Search for the cell housing the specified text and yield its [x, y] center coordinate. 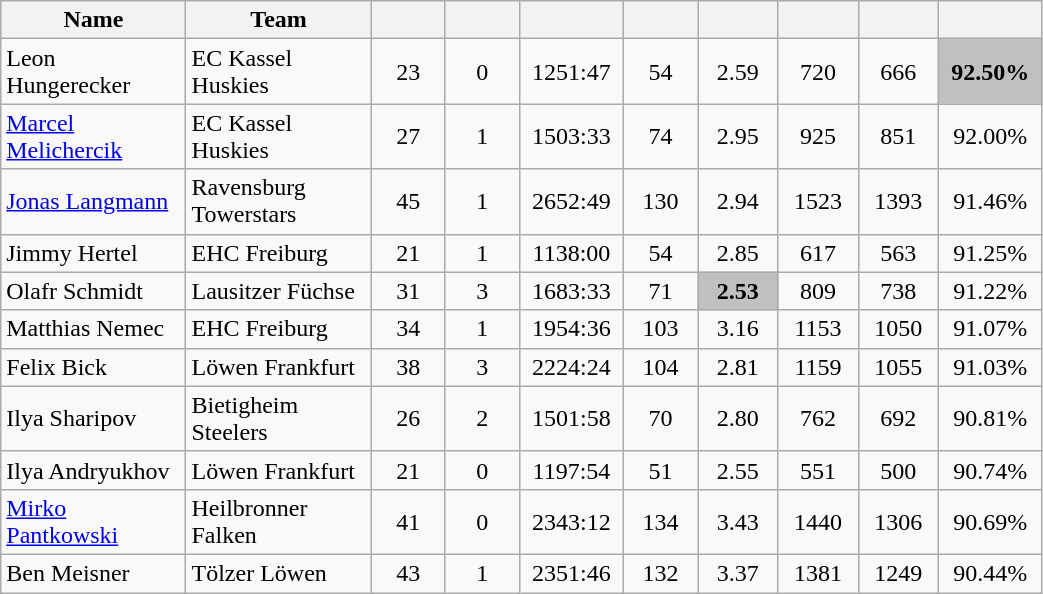
851 [898, 136]
90.69% [990, 522]
31 [408, 291]
2224:24 [571, 367]
Tölzer Löwen [278, 573]
Felix Bick [94, 367]
90.44% [990, 573]
90.81% [990, 418]
43 [408, 573]
1503:33 [571, 136]
45 [408, 202]
1159 [818, 367]
2.81 [738, 367]
Bietigheim Steelers [278, 418]
Leon Hungerecker [94, 72]
2.55 [738, 470]
71 [661, 291]
500 [898, 470]
1055 [898, 367]
1440 [818, 522]
1138:00 [571, 253]
91.25% [990, 253]
809 [818, 291]
1306 [898, 522]
38 [408, 367]
738 [898, 291]
70 [661, 418]
3.37 [738, 573]
91.07% [990, 329]
925 [818, 136]
2351:46 [571, 573]
1523 [818, 202]
1251:47 [571, 72]
51 [661, 470]
26 [408, 418]
2.59 [738, 72]
Lausitzer Füchse [278, 291]
90.74% [990, 470]
Jonas Langmann [94, 202]
23 [408, 72]
2343:12 [571, 522]
551 [818, 470]
2.80 [738, 418]
Heilbronner Falken [278, 522]
563 [898, 253]
666 [898, 72]
2.85 [738, 253]
2652:49 [571, 202]
3.43 [738, 522]
2.95 [738, 136]
1197:54 [571, 470]
74 [661, 136]
617 [818, 253]
1153 [818, 329]
91.03% [990, 367]
Name [94, 20]
Ben Meisner [94, 573]
1954:36 [571, 329]
Marcel Melichercik [94, 136]
1381 [818, 573]
692 [898, 418]
134 [661, 522]
1249 [898, 573]
Matthias Nemec [94, 329]
1501:58 [571, 418]
2 [482, 418]
132 [661, 573]
27 [408, 136]
762 [818, 418]
2.94 [738, 202]
34 [408, 329]
Jimmy Hertel [94, 253]
1683:33 [571, 291]
Mirko Pantkowski [94, 522]
104 [661, 367]
2.53 [738, 291]
Ilya Andryukhov [94, 470]
91.46% [990, 202]
130 [661, 202]
3.16 [738, 329]
Olafr Schmidt [94, 291]
92.00% [990, 136]
91.22% [990, 291]
92.50% [990, 72]
Ravensburg Towerstars [278, 202]
720 [818, 72]
Ilya Sharipov [94, 418]
1050 [898, 329]
Team [278, 20]
1393 [898, 202]
41 [408, 522]
103 [661, 329]
